Identify which cell holds the provided text, then report its [x, y] central coordinate. 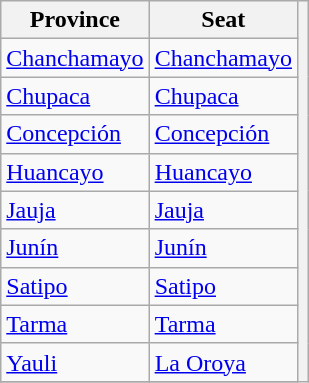
Seat [223, 20]
Province [75, 20]
La Oroya [223, 362]
Yauli [75, 362]
